Output the [x, y] coordinate of the center of the cell containing the given text.  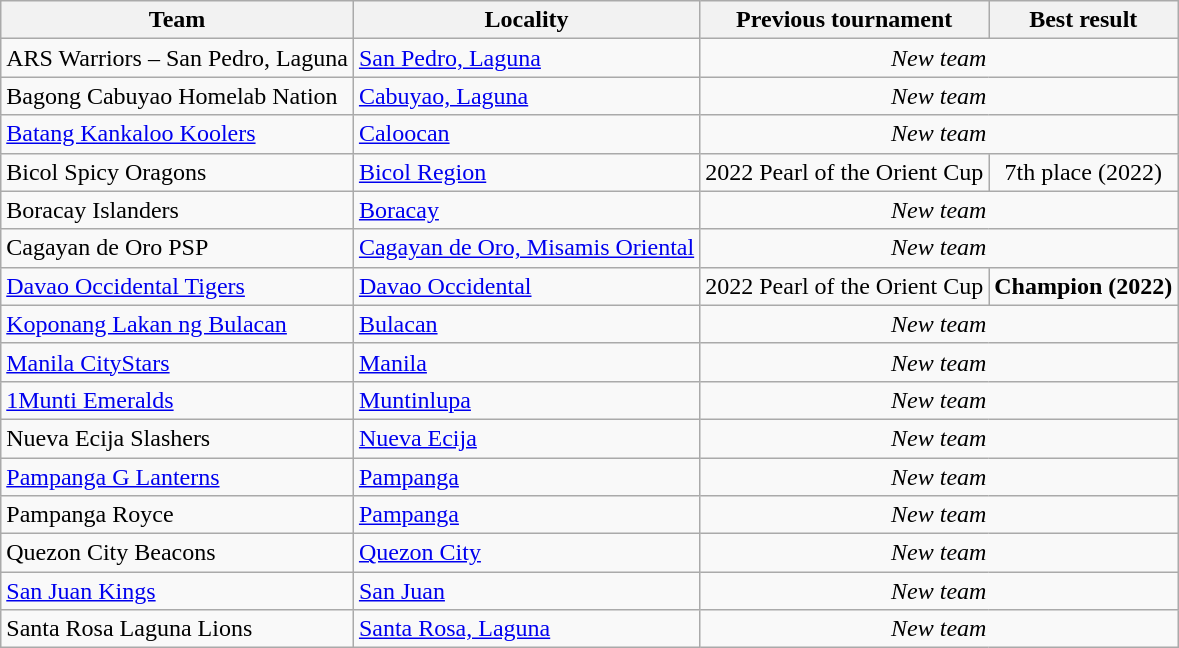
Quezon City Beacons [178, 553]
San Juan [526, 591]
Pampanga Royce [178, 515]
Cagayan de Oro PSP [178, 248]
Muntinlupa [526, 400]
San Pedro, Laguna [526, 58]
ARS Warriors – San Pedro, Laguna [178, 58]
Cagayan de Oro, Misamis Oriental [526, 248]
7th place (2022) [1084, 172]
Previous tournament [844, 20]
Bicol Region [526, 172]
Boracay Islanders [178, 210]
Cabuyao, Laguna [526, 96]
Davao Occidental [526, 286]
Locality [526, 20]
Team [178, 20]
San Juan Kings [178, 591]
Davao Occidental Tigers [178, 286]
Best result [1084, 20]
Boracay [526, 210]
Manila CityStars [178, 362]
Koponang Lakan ng Bulacan [178, 324]
Champion (2022) [1084, 286]
Caloocan [526, 134]
Bagong Cabuyao Homelab Nation [178, 96]
Manila [526, 362]
1Munti Emeralds [178, 400]
Batang Kankaloo Koolers [178, 134]
Santa Rosa, Laguna [526, 629]
Nueva Ecija Slashers [178, 438]
Santa Rosa Laguna Lions [178, 629]
Bulacan [526, 324]
Pampanga G Lanterns [178, 477]
Quezon City [526, 553]
Bicol Spicy Oragons [178, 172]
Nueva Ecija [526, 438]
